Extract the (X, Y) coordinate from the center of the cell holding the provided text.  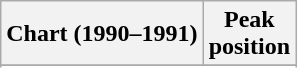
Peakposition (249, 34)
Chart (1990–1991) (102, 34)
